Locate the cell with the specified text and output its [x, y] center coordinate. 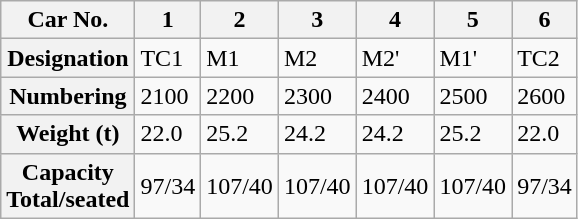
Numbering [68, 96]
TC2 [545, 58]
Car No. [68, 20]
2300 [317, 96]
4 [395, 20]
2500 [473, 96]
5 [473, 20]
M1 [240, 58]
CapacityTotal/seated [68, 186]
6 [545, 20]
2200 [240, 96]
TC1 [168, 58]
2 [240, 20]
2400 [395, 96]
2100 [168, 96]
Designation [68, 58]
M1' [473, 58]
1 [168, 20]
Weight (t) [68, 134]
2600 [545, 96]
3 [317, 20]
M2 [317, 58]
M2' [395, 58]
